Extract the [x, y] coordinate from the center of the cell holding the provided text.  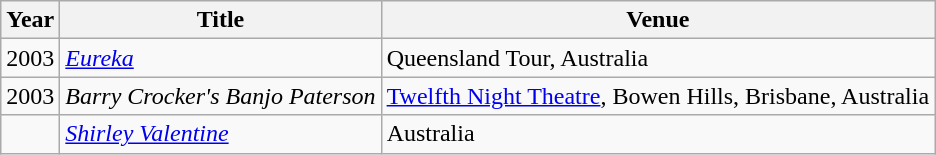
Twelfth Night Theatre, Bowen Hills, Brisbane, Australia [658, 96]
Barry Crocker's Banjo Paterson [220, 96]
Australia [658, 134]
Eureka [220, 58]
Year [30, 20]
Queensland Tour, Australia [658, 58]
Title [220, 20]
Shirley Valentine [220, 134]
Venue [658, 20]
